Provide the [x, y] coordinate of the cell's center where the given text is located.  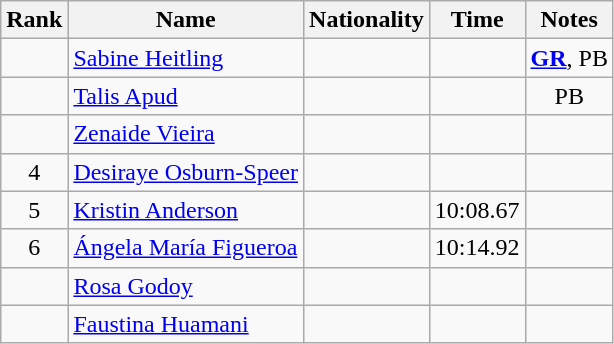
Ángela María Figueroa [186, 248]
4 [34, 172]
10:14.92 [477, 248]
Name [186, 20]
Nationality [367, 20]
Faustina Huamani [186, 324]
Notes [569, 20]
Sabine Heitling [186, 58]
10:08.67 [477, 210]
5 [34, 210]
Talis Apud [186, 96]
Rosa Godoy [186, 286]
Desiraye Osburn-Speer [186, 172]
Time [477, 20]
PB [569, 96]
6 [34, 248]
GR, PB [569, 58]
Kristin Anderson [186, 210]
Rank [34, 20]
Zenaide Vieira [186, 134]
